Provide the (X, Y) coordinate of the cell's center where the given text is located.  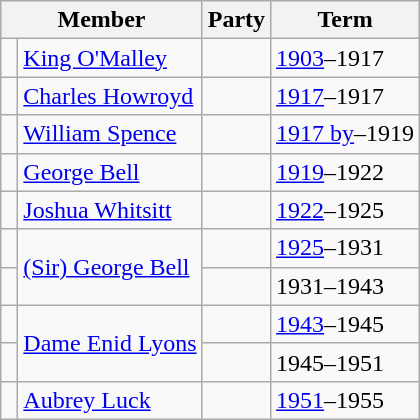
1925–1931 (346, 248)
1917–1917 (346, 96)
1931–1943 (346, 286)
Dame Enid Lyons (110, 343)
1943–1945 (346, 324)
King O'Malley (110, 58)
Charles Howroyd (110, 96)
1917 by–1919 (346, 134)
Party (236, 20)
Aubrey Luck (110, 400)
George Bell (110, 172)
Term (346, 20)
1903–1917 (346, 58)
William Spence (110, 134)
1919–1922 (346, 172)
Joshua Whitsitt (110, 210)
(Sir) George Bell (110, 267)
1951–1955 (346, 400)
Member (102, 20)
1945–1951 (346, 362)
1922–1925 (346, 210)
